Extract the [x, y] coordinate from the center of the cell holding the provided text.  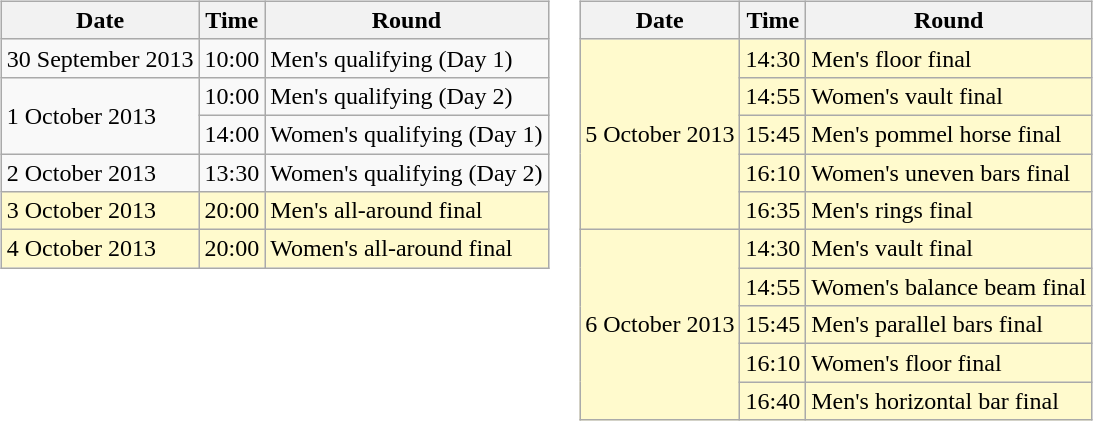
Men's pommel horse final [949, 134]
Women's vault final [949, 96]
Women's all-around final [406, 249]
Men's all-around final [406, 211]
5 October 2013 [660, 134]
Men's floor final [949, 58]
Women's qualifying (Day 2) [406, 173]
Men's parallel bars final [949, 325]
16:40 [773, 401]
6 October 2013 [660, 325]
2 October 2013 [100, 173]
Men's rings final [949, 211]
Women's uneven bars final [949, 173]
13:30 [232, 173]
3 October 2013 [100, 211]
Women's balance beam final [949, 287]
Women's floor final [949, 363]
Men's horizontal bar final [949, 401]
4 October 2013 [100, 249]
1 October 2013 [100, 115]
Women's qualifying (Day 1) [406, 134]
30 September 2013 [100, 58]
14:00 [232, 134]
Men's qualifying (Day 1) [406, 58]
16:35 [773, 211]
Men's vault final [949, 249]
Men's qualifying (Day 2) [406, 96]
